Pinpoint the cell where the given text exists, returning its (X, Y) midpoint coordinate. 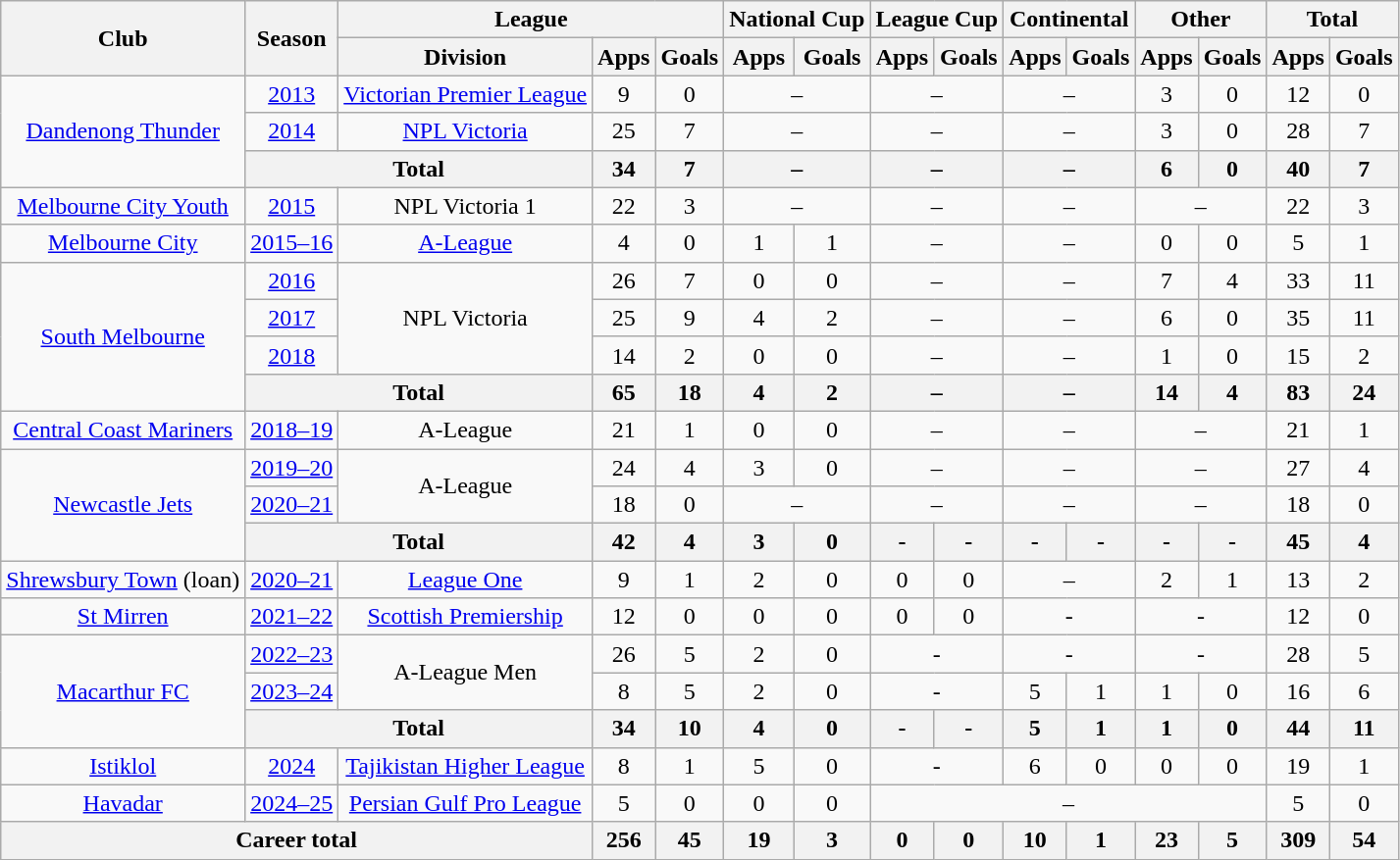
54 (1364, 840)
40 (1298, 169)
Season (292, 38)
2021–22 (292, 617)
Tajikistan Higher League (465, 766)
2022–23 (292, 654)
Victorian Premier League (465, 94)
Shrewsbury Town (loan) (124, 580)
256 (624, 840)
2023–24 (292, 691)
83 (1298, 392)
65 (624, 392)
League One (465, 580)
2018 (292, 355)
Continental (1069, 20)
2013 (292, 94)
NPL Victoria 1 (465, 206)
Central Coast Mariners (124, 430)
13 (1298, 580)
South Melbourne (124, 336)
23 (1167, 840)
44 (1298, 729)
2017 (292, 318)
Melbourne City (124, 243)
Macarthur FC (124, 691)
2016 (292, 280)
2015 (292, 206)
Division (465, 57)
2018–19 (292, 430)
2014 (292, 131)
Other (1201, 20)
Havadar (124, 803)
Newcastle Jets (124, 505)
35 (1298, 318)
2019–20 (292, 468)
A-League Men (465, 673)
2024–25 (292, 803)
42 (624, 542)
16 (1298, 691)
Persian Gulf Pro League (465, 803)
League Cup (937, 20)
Istiklol (124, 766)
League (532, 20)
Club (124, 38)
309 (1298, 840)
2015–16 (292, 243)
St Mirren (124, 617)
27 (1298, 468)
National Cup (797, 20)
Career total (296, 840)
Scottish Premiership (465, 617)
2024 (292, 766)
33 (1298, 280)
Dandenong Thunder (124, 131)
15 (1298, 355)
Melbourne City Youth (124, 206)
